Determine the (x, y) coordinate at the center of the cell enclosing the given text.  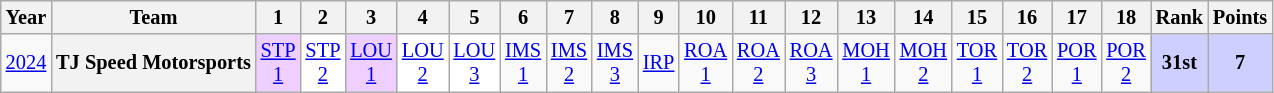
8 (615, 17)
MOH1 (866, 63)
MOH2 (924, 63)
Points (1240, 17)
STP1 (278, 63)
31st (1180, 63)
2 (324, 17)
Team (154, 17)
10 (706, 17)
STP2 (324, 63)
18 (1126, 17)
2024 (26, 63)
POR2 (1126, 63)
POR1 (1076, 63)
ROA1 (706, 63)
TOR2 (1027, 63)
LOU2 (423, 63)
16 (1027, 17)
ROA2 (758, 63)
IMS1 (523, 63)
13 (866, 17)
Year (26, 17)
1 (278, 17)
IMS3 (615, 63)
LOU1 (371, 63)
IMS2 (569, 63)
5 (474, 17)
LOU3 (474, 63)
11 (758, 17)
Rank (1180, 17)
ROA3 (812, 63)
IRP (658, 63)
3 (371, 17)
9 (658, 17)
6 (523, 17)
12 (812, 17)
TOR1 (977, 63)
14 (924, 17)
4 (423, 17)
TJ Speed Motorsports (154, 63)
17 (1076, 17)
15 (977, 17)
